Identify which cell holds the provided text, then report its [X, Y] central coordinate. 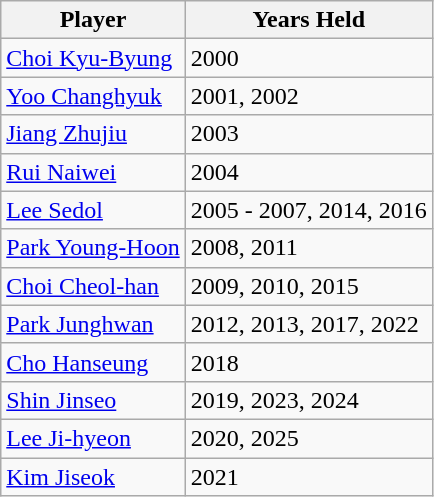
2005 - 2007, 2014, 2016 [308, 210]
2003 [308, 134]
2020, 2025 [308, 438]
Choi Cheol-han [93, 286]
Rui Naiwei [93, 172]
Yoo Changhyuk [93, 96]
Years Held [308, 20]
Player [93, 20]
2000 [308, 58]
Jiang Zhujiu [93, 134]
Shin Jinseo [93, 400]
2012, 2013, 2017, 2022 [308, 324]
2008, 2011 [308, 248]
2004 [308, 172]
Cho Hanseung [93, 362]
2021 [308, 477]
2009, 2010, 2015 [308, 286]
2019, 2023, 2024 [308, 400]
2001, 2002 [308, 96]
Kim Jiseok [93, 477]
Lee Sedol [93, 210]
Lee Ji-hyeon [93, 438]
Park Young-Hoon [93, 248]
2018 [308, 362]
Park Junghwan [93, 324]
Choi Kyu-Byung [93, 58]
